Return (X, Y) of the center of cell containing provided text 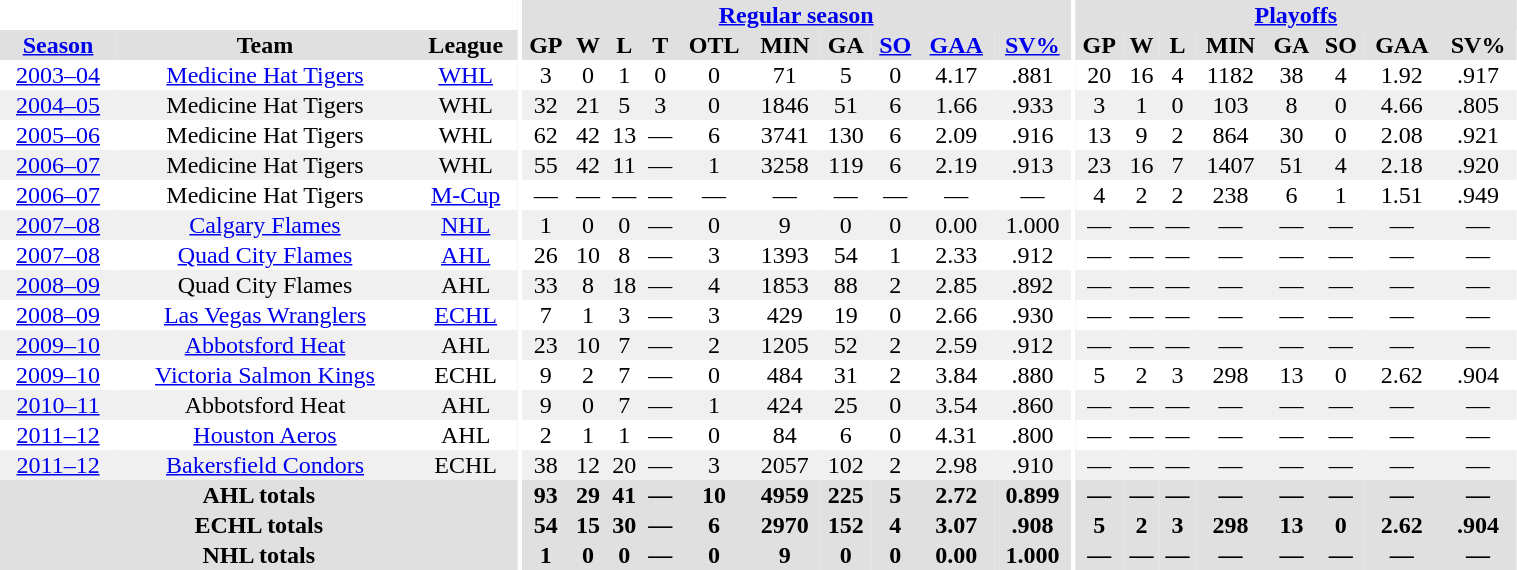
4.66 (1402, 105)
33 (546, 285)
2.18 (1402, 165)
2004–05 (58, 105)
119 (846, 165)
2.85 (956, 285)
11 (624, 165)
1.92 (1402, 75)
4.17 (956, 75)
.913 (1032, 165)
1853 (785, 285)
.860 (1032, 405)
3.07 (956, 525)
2.66 (956, 315)
NHL totals (259, 555)
864 (1230, 135)
19 (846, 315)
Team (265, 45)
.921 (1478, 135)
29 (588, 495)
2.98 (956, 465)
3.84 (956, 375)
71 (785, 75)
.908 (1032, 525)
.910 (1032, 465)
Bakersfield Condors (265, 465)
484 (785, 375)
1.51 (1402, 195)
.916 (1032, 135)
Victoria Salmon Kings (265, 375)
1182 (1230, 75)
2003–04 (58, 75)
2057 (785, 465)
League (466, 45)
2970 (785, 525)
.800 (1032, 435)
Regular season (796, 15)
21 (588, 105)
1205 (785, 345)
Calgary Flames (265, 225)
T (660, 45)
429 (785, 315)
18 (624, 285)
AHL totals (259, 495)
.933 (1032, 105)
84 (785, 435)
52 (846, 345)
2005–06 (58, 135)
238 (1230, 195)
3.54 (956, 405)
2.08 (1402, 135)
Houston Aeros (265, 435)
4.31 (956, 435)
.881 (1032, 75)
0.899 (1032, 495)
93 (546, 495)
.920 (1478, 165)
103 (1230, 105)
152 (846, 525)
55 (546, 165)
102 (846, 465)
12 (588, 465)
130 (846, 135)
1.66 (956, 105)
2.19 (956, 165)
1393 (785, 255)
.930 (1032, 315)
41 (624, 495)
62 (546, 135)
Season (58, 45)
32 (546, 105)
15 (588, 525)
OTL (714, 45)
1407 (1230, 165)
88 (846, 285)
NHL (466, 225)
3258 (785, 165)
225 (846, 495)
.949 (1478, 195)
2.33 (956, 255)
2.59 (956, 345)
3741 (785, 135)
.917 (1478, 75)
.805 (1478, 105)
ECHL totals (259, 525)
.892 (1032, 285)
26 (546, 255)
Las Vegas Wranglers (265, 315)
25 (846, 405)
424 (785, 405)
2010–11 (58, 405)
2.72 (956, 495)
2.09 (956, 135)
1846 (785, 105)
4959 (785, 495)
Playoffs (1296, 15)
M-Cup (466, 195)
31 (846, 375)
.880 (1032, 375)
